Scan for the cell matching the given text and deliver its (x, y) coordinate at center. 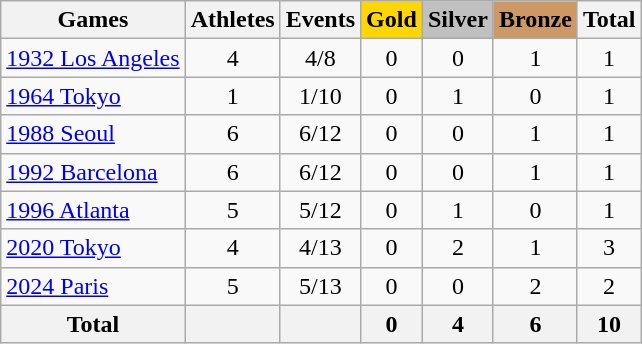
5/12 (320, 210)
5/13 (320, 286)
10 (609, 324)
Athletes (232, 20)
Silver (458, 20)
1932 Los Angeles (93, 58)
Bronze (535, 20)
1988 Seoul (93, 134)
Gold (392, 20)
3 (609, 248)
1964 Tokyo (93, 96)
1/10 (320, 96)
Events (320, 20)
2020 Tokyo (93, 248)
2024 Paris (93, 286)
Games (93, 20)
4/13 (320, 248)
1996 Atlanta (93, 210)
4/8 (320, 58)
1992 Barcelona (93, 172)
